Return (X, Y) of the center of cell containing provided text 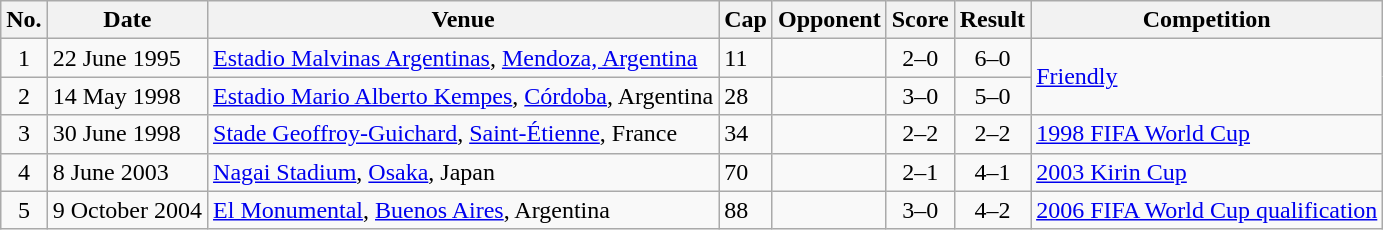
2003 Kirin Cup (1207, 172)
Estadio Mario Alberto Kempes, Córdoba, Argentina (464, 96)
9 October 2004 (127, 210)
2–0 (920, 58)
4–2 (992, 210)
8 June 2003 (127, 172)
4 (24, 172)
Nagai Stadium, Osaka, Japan (464, 172)
Result (992, 20)
6–0 (992, 58)
4–1 (992, 172)
2–1 (920, 172)
3 (24, 134)
2 (24, 96)
88 (746, 210)
70 (746, 172)
34 (746, 134)
Cap (746, 20)
30 June 1998 (127, 134)
Venue (464, 20)
Stade Geoffroy-Guichard, Saint-Étienne, France (464, 134)
22 June 1995 (127, 58)
Opponent (829, 20)
1998 FIFA World Cup (1207, 134)
2006 FIFA World Cup qualification (1207, 210)
Score (920, 20)
28 (746, 96)
5 (24, 210)
14 May 1998 (127, 96)
No. (24, 20)
Date (127, 20)
Estadio Malvinas Argentinas, Mendoza, Argentina (464, 58)
El Monumental, Buenos Aires, Argentina (464, 210)
Friendly (1207, 77)
11 (746, 58)
Competition (1207, 20)
5–0 (992, 96)
1 (24, 58)
